Return (x, y) of the center of cell containing provided text 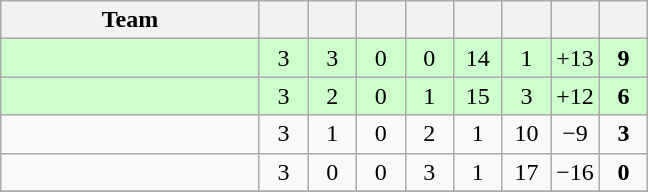
−16 (576, 172)
14 (478, 58)
17 (526, 172)
10 (526, 134)
+12 (576, 96)
Team (130, 20)
+13 (576, 58)
9 (624, 58)
−9 (576, 134)
6 (624, 96)
15 (478, 96)
